Scan for the cell matching the given text and deliver its (x, y) coordinate at center. 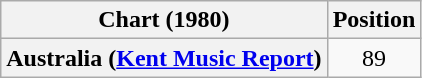
89 (374, 58)
Chart (1980) (164, 20)
Position (374, 20)
Australia (Kent Music Report) (164, 58)
